Find where the given text appears and provide that cell's center as [X, Y] coordinate. 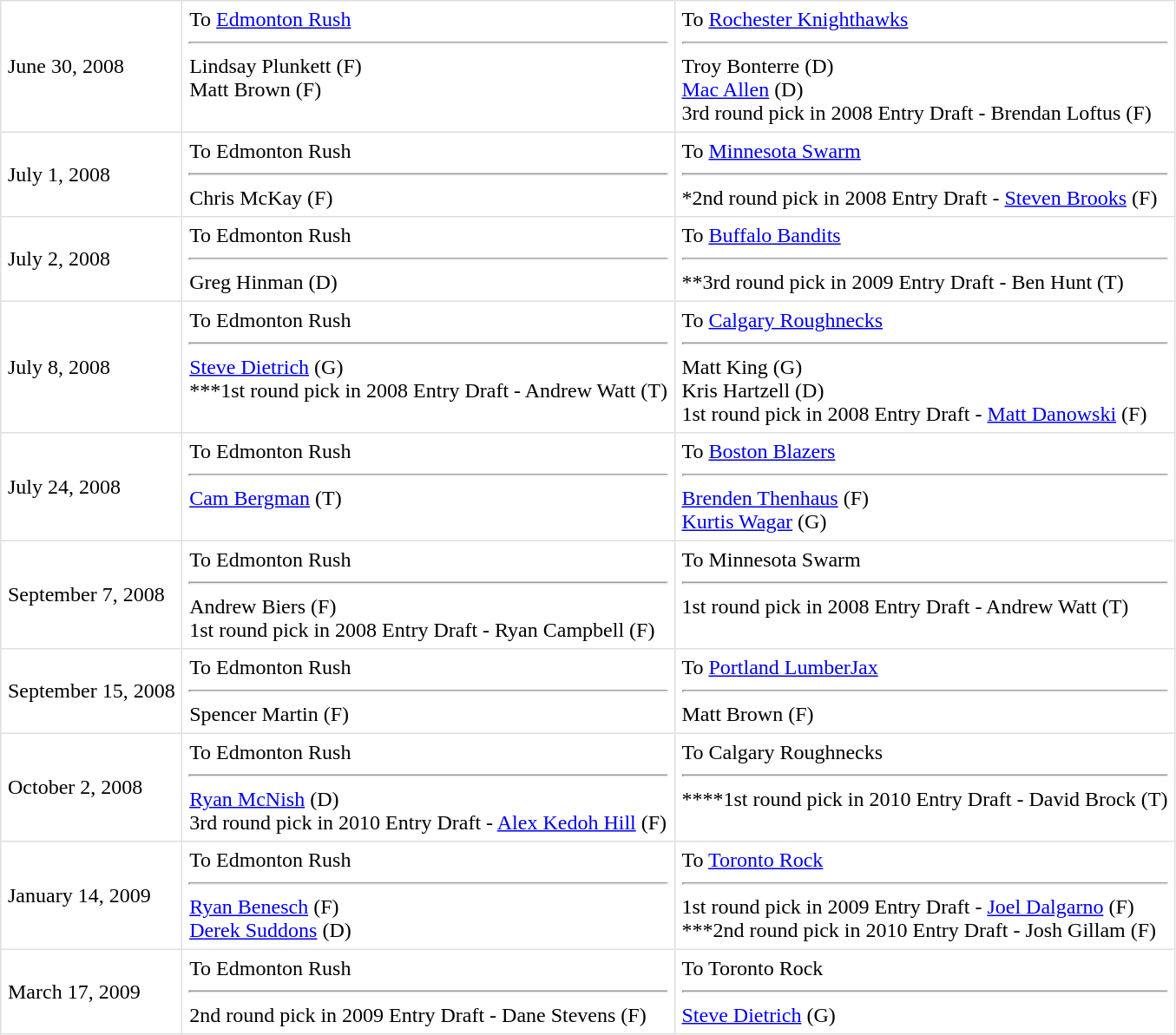
To Minnesota Swarm 1st round pick in 2008 Entry Draft - Andrew Watt (T) [924, 594]
To Edmonton Rush Ryan McNish (D) 3rd round pick in 2010 Entry Draft - Alex Kedoh Hill (F) [429, 787]
July 8, 2008 [92, 367]
July 2, 2008 [92, 259]
March 17, 2009 [92, 992]
To Minnesota Swarm *2nd round pick in 2008 Entry Draft - Steven Brooks (F) [924, 174]
To Calgary Roughnecks ****1st round pick in 2010 Entry Draft - David Brock (T) [924, 787]
To Edmonton Rush Andrew Biers (F) 1st round pick in 2008 Entry Draft - Ryan Campbell (F) [429, 594]
To Buffalo Bandits **3rd round pick in 2009 Entry Draft - Ben Hunt (T) [924, 259]
January 14, 2009 [92, 895]
September 15, 2008 [92, 691]
To Rochester Knighthawks Troy Bonterre (D) Mac Allen (D) 3rd round pick in 2008 Entry Draft - Brendan Loftus (F) [924, 67]
To Edmonton Rush Greg Hinman (D) [429, 259]
To Edmonton Rush Spencer Martin (F) [429, 691]
To Toronto Rock Steve Dietrich (G) [924, 992]
To Edmonton Rush 2nd round pick in 2009 Entry Draft - Dane Stevens (F) [429, 992]
To Toronto Rock 1st round pick in 2009 Entry Draft - Joel Dalgarno (F) ***2nd round pick in 2010 Entry Draft - Josh Gillam (F) [924, 895]
To Portland LumberJax Matt Brown (F) [924, 691]
To Boston Blazers Brenden Thenhaus (F) Kurtis Wagar (G) [924, 487]
September 7, 2008 [92, 594]
June 30, 2008 [92, 67]
To Edmonton Rush Cam Bergman (T) [429, 487]
October 2, 2008 [92, 787]
To Calgary Roughnecks Matt King (G) Kris Hartzell (D) 1st round pick in 2008 Entry Draft - Matt Danowski (F) [924, 367]
To Edmonton Rush Chris McKay (F) [429, 174]
July 1, 2008 [92, 174]
To Edmonton Rush Lindsay Plunkett (F) Matt Brown (F) [429, 67]
July 24, 2008 [92, 487]
To Edmonton Rush Steve Dietrich (G) ***1st round pick in 2008 Entry Draft - Andrew Watt (T) [429, 367]
To Edmonton Rush Ryan Benesch (F) Derek Suddons (D) [429, 895]
